Find where the given text appears and provide that cell's center as [X, Y] coordinate. 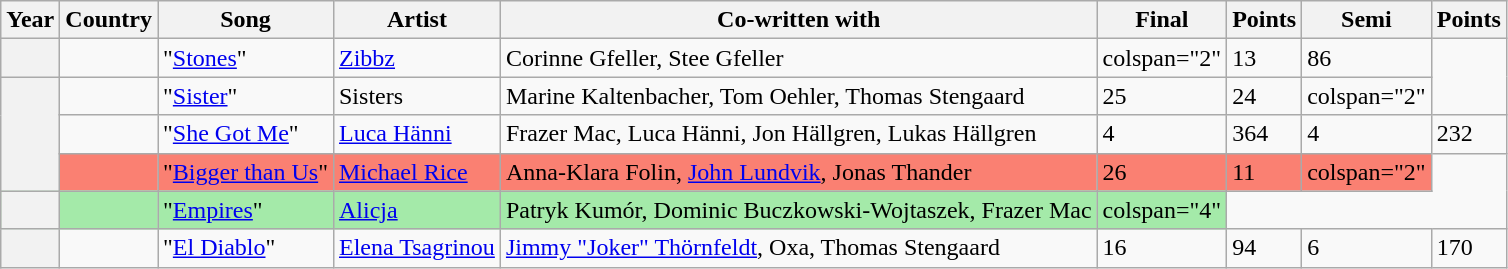
Year [30, 20]
Patryk Kumór, Dominic Buczkowski-Wojtaszek, Frazer Mac [798, 210]
232 [1468, 134]
11 [1264, 172]
Elena Tsagrinou [416, 248]
Sisters [416, 96]
6 [1367, 248]
"Stones" [246, 58]
25 [1162, 96]
Song [246, 20]
"She Got Me" [246, 134]
Alicja [416, 210]
94 [1264, 248]
24 [1264, 96]
16 [1162, 248]
Semi [1367, 20]
86 [1367, 58]
Zibbz [416, 58]
Jimmy "Joker" Thörnfeldt, Oxa, Thomas Stengaard [798, 248]
Artist [416, 20]
"Sister" [246, 96]
"Empires" [246, 210]
Corinne Gfeller, Stee Gfeller [798, 58]
170 [1468, 248]
Co-written with [798, 20]
Marine Kaltenbacher, Tom Oehler, Thomas Stengaard [798, 96]
13 [1264, 58]
Final [1162, 20]
colspan="4" [1162, 210]
"Bigger than Us" [246, 172]
Frazer Mac, Luca Hänni, Jon Hällgren, Lukas Hällgren [798, 134]
Michael Rice [416, 172]
364 [1264, 134]
Anna-Klara Folin, John Lundvik, Jonas Thander [798, 172]
"El Diablo" [246, 248]
Luca Hänni [416, 134]
Country [109, 20]
26 [1162, 172]
